Output the [x, y] coordinate of the center of the cell containing the given text.  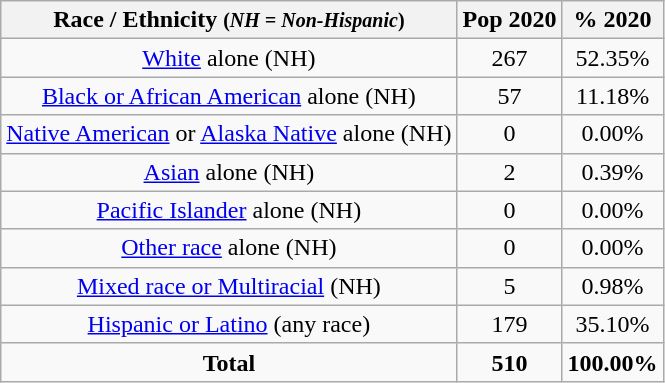
100.00% [612, 362]
Other race alone (NH) [229, 248]
0.98% [612, 286]
Native American or Alaska Native alone (NH) [229, 134]
Mixed race or Multiracial (NH) [229, 286]
Race / Ethnicity (NH = Non-Hispanic) [229, 20]
0.39% [612, 172]
White alone (NH) [229, 58]
Total [229, 362]
2 [510, 172]
5 [510, 286]
179 [510, 324]
Pop 2020 [510, 20]
Black or African American alone (NH) [229, 96]
Hispanic or Latino (any race) [229, 324]
11.18% [612, 96]
510 [510, 362]
% 2020 [612, 20]
Pacific Islander alone (NH) [229, 210]
267 [510, 58]
57 [510, 96]
35.10% [612, 324]
Asian alone (NH) [229, 172]
52.35% [612, 58]
